Pinpoint the cell where the given text exists, returning its (X, Y) midpoint coordinate. 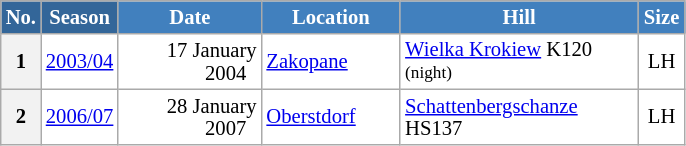
2003/04 (80, 61)
2006/07 (80, 116)
No. (21, 16)
Schattenbergschanze HS137 (519, 116)
Location (330, 16)
2 (21, 116)
Season (80, 16)
Oberstdorf (330, 116)
28 January 2007 (190, 116)
Size (662, 16)
Zakopane (330, 61)
Date (190, 16)
Wielka Krokiew K120 (night) (519, 61)
17 January 2004 (190, 61)
1 (21, 61)
Hill (519, 16)
